For the text-containing cell, return its midpoint in (x, y) coordinate format. 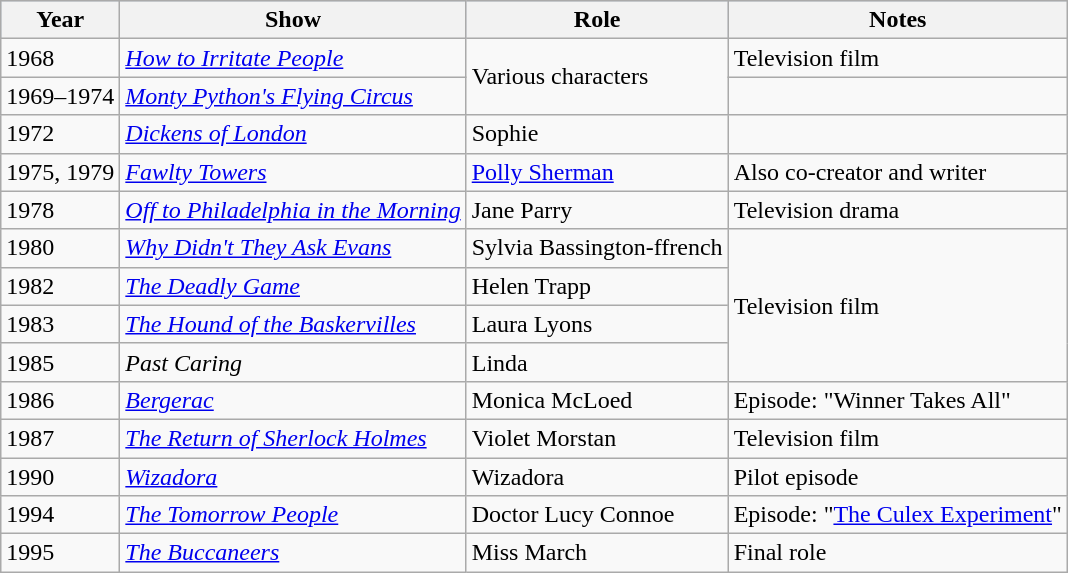
1982 (60, 286)
1980 (60, 248)
1987 (60, 438)
The Return of Sherlock Holmes (293, 438)
Violet Morstan (597, 438)
Off to Philadelphia in the Morning (293, 210)
Pilot episode (898, 477)
Television drama (898, 210)
Sophie (597, 134)
Why Didn't They Ask Evans (293, 248)
1994 (60, 515)
Year (60, 20)
Polly Sherman (597, 172)
Bergerac (293, 400)
The Deadly Game (293, 286)
How to Irritate People (293, 58)
Past Caring (293, 362)
Linda (597, 362)
The Hound of the Baskervilles (293, 324)
1975, 1979 (60, 172)
Laura Lyons (597, 324)
Jane Parry (597, 210)
Also co-creator and writer (898, 172)
Show (293, 20)
1995 (60, 553)
The Tomorrow People (293, 515)
Fawlty Towers (293, 172)
Episode: "The Culex Experiment" (898, 515)
1978 (60, 210)
1990 (60, 477)
Final role (898, 553)
Helen Trapp (597, 286)
Notes (898, 20)
Miss March (597, 553)
Doctor Lucy Connoe (597, 515)
Role (597, 20)
Episode: "Winner Takes All" (898, 400)
1968 (60, 58)
1969–1974 (60, 96)
1985 (60, 362)
Various characters (597, 77)
1972 (60, 134)
1983 (60, 324)
Monty Python's Flying Circus (293, 96)
1986 (60, 400)
Dickens of London (293, 134)
The Buccaneers (293, 553)
Sylvia Bassington-ffrench (597, 248)
Monica McLoed (597, 400)
